Pinpoint the cell where the given text exists, returning its [x, y] midpoint coordinate. 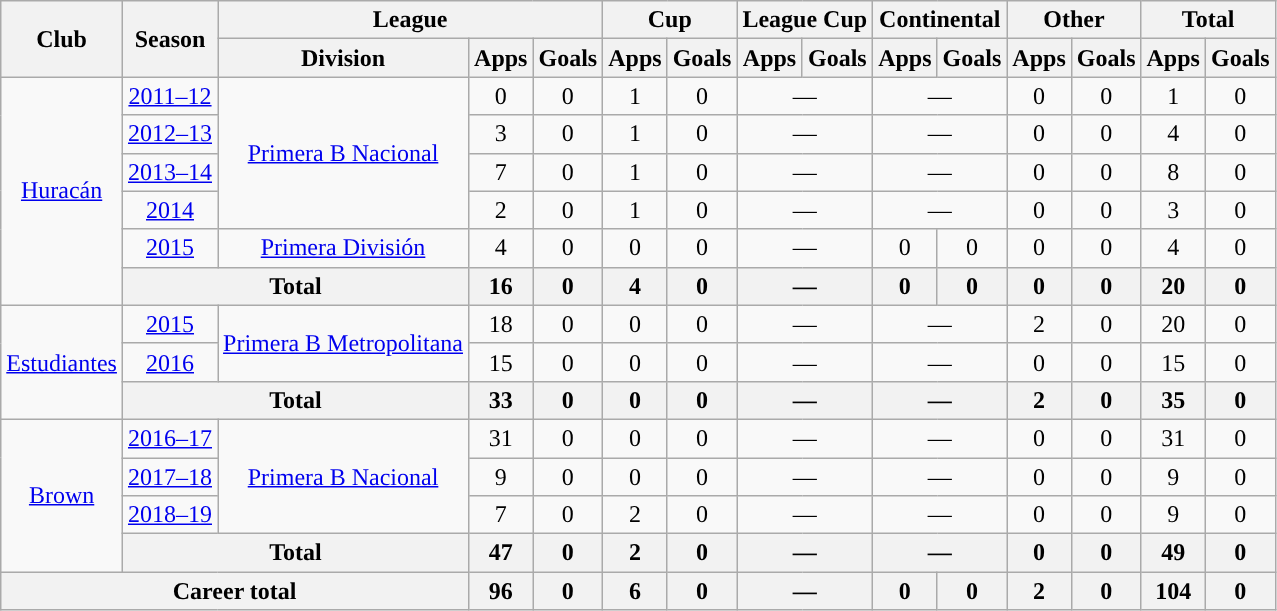
96 [501, 591]
16 [501, 286]
Huracán [62, 191]
League [410, 20]
47 [501, 553]
League Cup [805, 20]
Division [344, 58]
Primera División [344, 248]
2016 [170, 362]
Cup [670, 20]
Club [62, 39]
2012–13 [170, 134]
Season [170, 39]
49 [1173, 553]
Continental [940, 20]
6 [635, 591]
8 [1173, 172]
35 [1173, 400]
2011–12 [170, 96]
18 [501, 324]
2017–18 [170, 477]
33 [501, 400]
Brown [62, 495]
2013–14 [170, 172]
2018–19 [170, 515]
Primera B Metropolitana [344, 343]
Other [1074, 20]
2014 [170, 210]
Estudiantes [62, 362]
Career total [235, 591]
2016–17 [170, 438]
104 [1173, 591]
